Return the [X, Y] coordinate for the center point of the cell that contains the specified text.  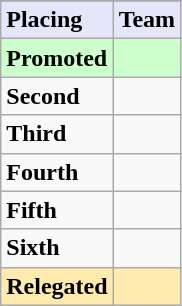
Fifth [57, 210]
Placing [57, 20]
Second [57, 96]
Third [57, 134]
Sixth [57, 248]
Relegated [57, 286]
Team [147, 20]
Promoted [57, 58]
Fourth [57, 172]
